Determine the [x, y] coordinate at the center of the cell enclosing the given text.  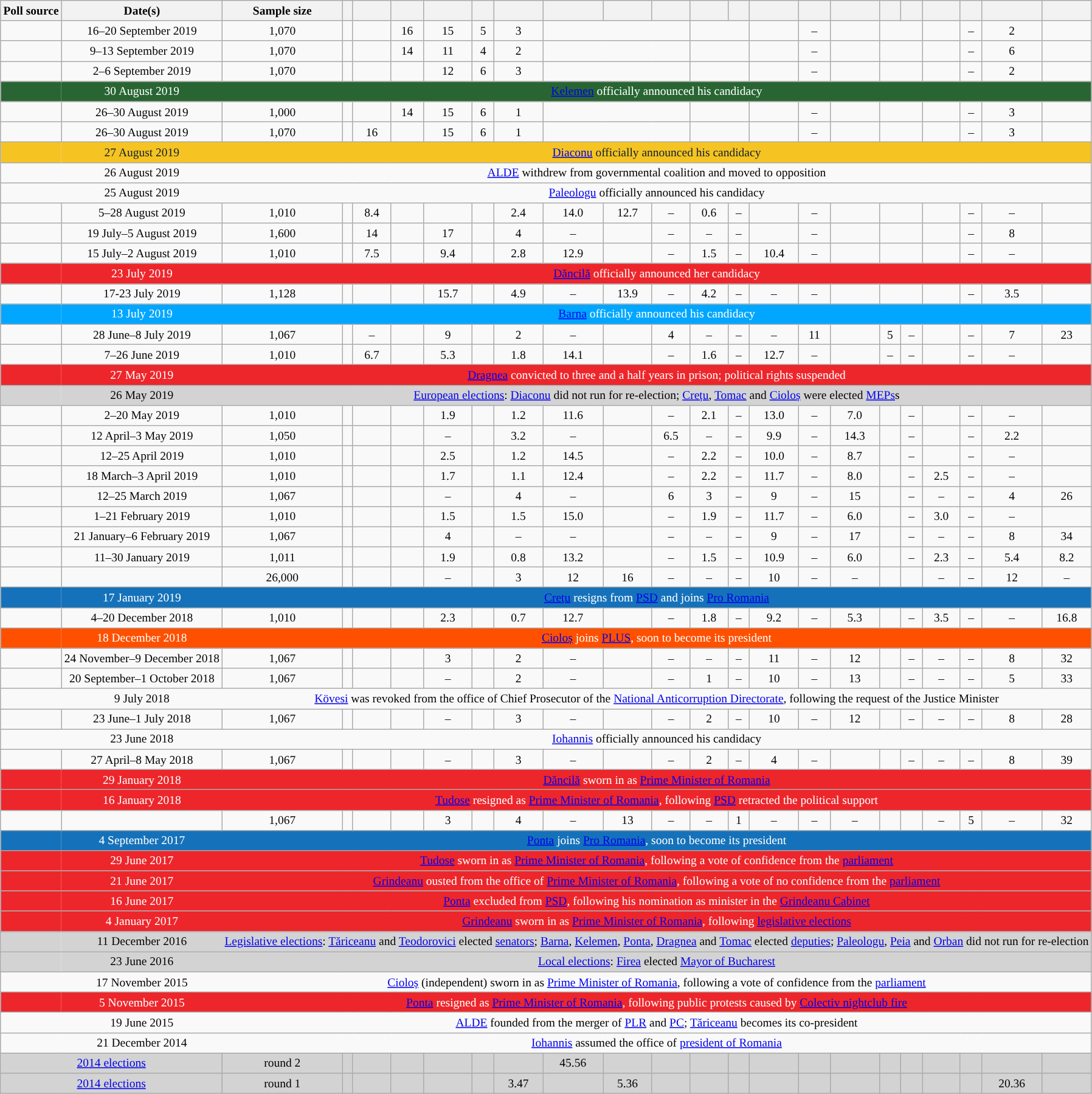
9–13 September 2019 [142, 51]
26 [1067, 496]
Poll source [31, 11]
15.0 [573, 517]
9.4 [448, 253]
Date(s) [142, 11]
21 December 2014 [142, 1042]
5.4 [1012, 557]
16 June 2017 [142, 901]
26 May 2019 [142, 395]
0.7 [518, 618]
23 [1067, 334]
Local elections: Firea elected Mayor of Bucharest [657, 962]
19 June 2015 [142, 1023]
23 June 2016 [142, 962]
Dăncilă sworn in as Prime Minister of Romania [657, 780]
17-23 July 2019 [142, 294]
Dăncilă officially announced her candidacy [657, 274]
3.47 [518, 1084]
14.0 [573, 213]
16.8 [1067, 618]
Cioloș joins PLUS, soon to become its president [657, 637]
Sample size [283, 11]
14.3 [855, 435]
10.0 [775, 456]
13.9 [627, 294]
17 November 2015 [142, 981]
20 September–1 October 2018 [142, 679]
16–20 September 2019 [142, 30]
15 July–2 August 2019 [142, 253]
Kelemen officially announced his candidacy [657, 91]
5 November 2015 [142, 1002]
4 January 2017 [142, 921]
12 April–3 May 2019 [142, 435]
3.2 [518, 435]
16 January 2018 [142, 800]
ALDE founded from the merger of PLR and PC; Tăriceanu becomes its co-president [657, 1023]
2–20 May 2019 [142, 415]
9.9 [775, 435]
7 [1012, 334]
27 August 2019 [142, 152]
29 June 2017 [142, 861]
18 March–3 April 2019 [142, 476]
12.9 [573, 253]
14.5 [573, 456]
4–20 December 2018 [142, 618]
2.1 [709, 415]
4.2 [709, 294]
0.6 [709, 213]
2.8 [518, 253]
Iohannis officially announced his candidacy [657, 739]
24 November–9 December 2018 [142, 658]
1.7 [448, 476]
18 December 2018 [142, 637]
10.4 [775, 253]
5–28 August 2019 [142, 213]
8.4 [372, 213]
9 July 2018 [142, 698]
1.1 [518, 476]
23 July 2019 [142, 274]
2.4 [518, 213]
12–25 March 2019 [142, 496]
7.0 [855, 415]
round 1 [283, 1084]
2–6 September 2019 [142, 72]
Ponta excluded from PSD, following his nomination as minister in the Grindeanu Cabinet [657, 901]
23 June–1 July 2018 [142, 719]
7–26 June 2019 [142, 355]
45.56 [573, 1063]
Tudose resigned as Prime Minister of Romania, following PSD retracted the political support [657, 800]
6.5 [671, 435]
13 July 2019 [142, 314]
European elections: Diaconu did not run for re-election; Crețu, Tomac and Cioloș were elected MEPss [657, 395]
17 January 2019 [142, 597]
7.5 [372, 253]
11 December 2016 [142, 941]
3.0 [941, 517]
5.36 [627, 1084]
34 [1067, 536]
10.9 [775, 557]
4.9 [518, 294]
19 July–5 August 2019 [142, 234]
Ponta joins Pro Romania, soon to become its president [657, 840]
21 January–6 February 2019 [142, 536]
Diaconu officially announced his candidacy [657, 152]
Dragnea convicted to three and a half years in prison; political rights suspended [657, 375]
Paleologu officially announced his candidacy [657, 192]
12–25 April 2019 [142, 456]
Barna officially announced his candidacy [657, 314]
Grindeanu ousted from the office of Prime Minister of Romania, following a vote of no confidence from the parliament [657, 881]
8.0 [855, 476]
1,000 [283, 112]
28 [1067, 719]
8.7 [855, 456]
28 June–8 July 2019 [142, 334]
30 August 2019 [142, 91]
29 January 2018 [142, 780]
14.1 [573, 355]
0.8 [518, 557]
Crețu resigns from PSD and joins Pro Romania [657, 597]
1,011 [283, 557]
11–30 January 2019 [142, 557]
Iohannis assumed the office of president of Romania [657, 1042]
1,600 [283, 234]
Tudose sworn in as Prime Minister of Romania, following a vote of confidence from the parliament [657, 861]
Ponta resigned as Prime Minister of Romania, following public protests caused by Colectiv nightclub fire [657, 1002]
Kövesi was revoked from the office of Chief Prosecutor of the National Anticorruption Directorate, following the request of the Justice Minister [657, 698]
6.7 [372, 355]
12.4 [573, 476]
Grindeanu sworn in as Prime Minister of Romania, following legislative elections [657, 921]
1,128 [283, 294]
round 2 [283, 1063]
20.36 [1012, 1084]
1.6 [709, 355]
4 September 2017 [142, 840]
Cioloș (independent) sworn in as Prime Minister of Romania, following a vote of confidence from the parliament [657, 981]
8.2 [1067, 557]
33 [1067, 679]
27 May 2019 [142, 375]
26,000 [283, 578]
13.0 [775, 415]
15.7 [448, 294]
13.2 [573, 557]
11.6 [573, 415]
ALDE withdrew from governmental coalition and moved to opposition [657, 173]
26 August 2019 [142, 173]
23 June 2018 [142, 739]
1,050 [283, 435]
9.2 [775, 618]
1–21 February 2019 [142, 517]
21 June 2017 [142, 881]
25 August 2019 [142, 192]
27 April–8 May 2018 [142, 759]
39 [1067, 759]
